Detect which cell encompasses the target text, then output its (x, y) center coordinate. 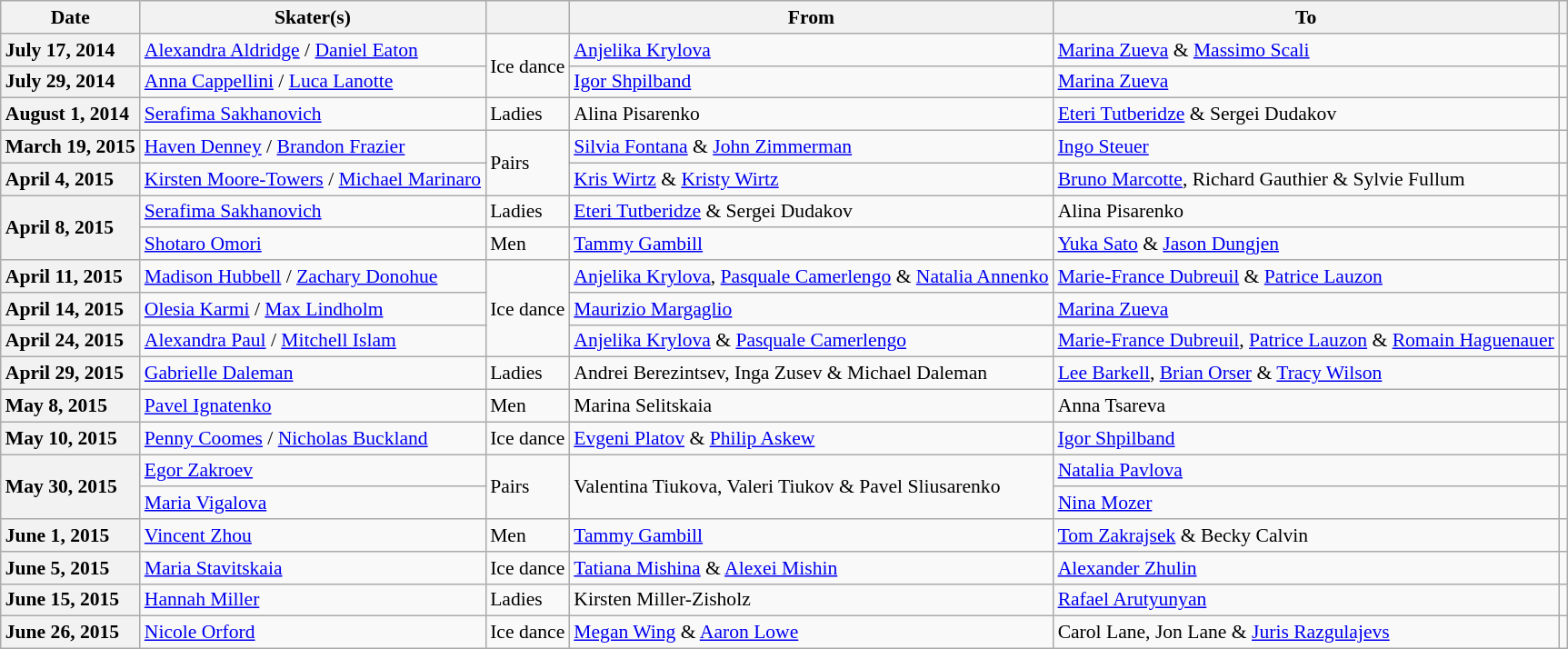
Marie-France Dubreuil, Patrice Lauzon & Romain Haguenauer (1306, 341)
April 11, 2015 (71, 276)
Nina Mozer (1306, 504)
Anjelika Krylova & Pasquale Camerlengo (811, 341)
Pavel Ignatenko (313, 406)
June 5, 2015 (71, 568)
June 26, 2015 (71, 633)
Ingo Steuer (1306, 147)
Marina Selitskaia (811, 406)
Anna Tsareva (1306, 406)
Andrei Berezintsev, Inga Zusev & Michael Daleman (811, 374)
July 17, 2014 (71, 50)
Egor Zakroev (313, 471)
May 30, 2015 (71, 487)
July 29, 2014 (71, 82)
Valentina Tiukova, Valeri Tiukov & Pavel Sliusarenko (811, 487)
Lee Barkell, Brian Orser & Tracy Wilson (1306, 374)
April 14, 2015 (71, 309)
June 1, 2015 (71, 535)
Maurizio Margaglio (811, 309)
Haven Denney / Brandon Frazier (313, 147)
Kris Wirtz & Kristy Wirtz (811, 179)
Carol Lane, Jon Lane & Juris Razgulajevs (1306, 633)
Kirsten Moore-Towers / Michael Marinaro (313, 179)
Evgeni Platov & Philip Askew (811, 438)
Bruno Marcotte, Richard Gauthier & Sylvie Fullum (1306, 179)
Anna Cappellini / Luca Lanotte (313, 82)
March 19, 2015 (71, 147)
Madison Hubbell / Zachary Donohue (313, 276)
Marie-France Dubreuil & Patrice Lauzon (1306, 276)
Anjelika Krylova (811, 50)
Silvia Fontana & John Zimmerman (811, 147)
Alexandra Aldridge / Daniel Eaton (313, 50)
Kirsten Miller-Zisholz (811, 600)
May 8, 2015 (71, 406)
Tom Zakrajsek & Becky Calvin (1306, 535)
Penny Coomes / Nicholas Buckland (313, 438)
April 24, 2015 (71, 341)
August 1, 2014 (71, 115)
Shotaro Omori (313, 245)
Anjelika Krylova, Pasquale Camerlengo & Natalia Annenko (811, 276)
Alexander Zhulin (1306, 568)
Alexandra Paul / Mitchell Islam (313, 341)
June 15, 2015 (71, 600)
Olesia Karmi / Max Lindholm (313, 309)
Yuka Sato & Jason Dungjen (1306, 245)
To (1306, 17)
From (811, 17)
Date (71, 17)
Skater(s) (313, 17)
Vincent Zhou (313, 535)
Natalia Pavlova (1306, 471)
April 29, 2015 (71, 374)
Marina Zueva & Massimo Scali (1306, 50)
Hannah Miller (313, 600)
May 10, 2015 (71, 438)
Tatiana Mishina & Alexei Mishin (811, 568)
Gabrielle Daleman (313, 374)
April 4, 2015 (71, 179)
Nicole Orford (313, 633)
Maria Vigalova (313, 504)
Megan Wing & Aaron Lowe (811, 633)
April 8, 2015 (71, 227)
Maria Stavitskaia (313, 568)
Rafael Arutyunyan (1306, 600)
